Provide the [x, y] coordinate of the cell's center where the given text is located.  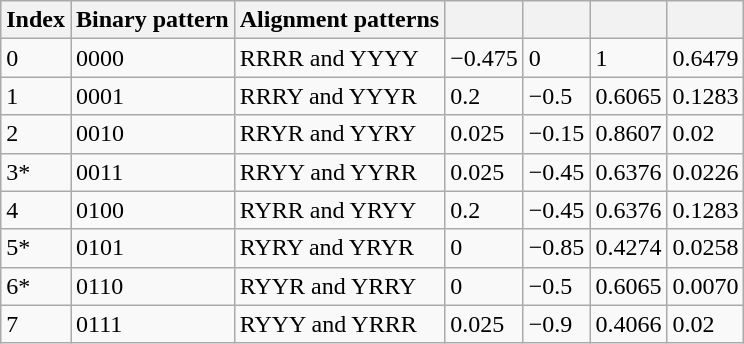
0110 [152, 286]
RYRY and YRYR [339, 248]
Index [36, 20]
5* [36, 248]
−0.85 [556, 248]
RYYY and YRRR [339, 324]
0.0070 [706, 286]
Binary pattern [152, 20]
0.4274 [628, 248]
0.0226 [706, 172]
0101 [152, 248]
RRYY and YYRR [339, 172]
−0.15 [556, 134]
3* [36, 172]
Alignment patterns [339, 20]
RRRR and YYYY [339, 58]
2 [36, 134]
0.0258 [706, 248]
4 [36, 210]
0100 [152, 210]
0001 [152, 96]
7 [36, 324]
RRYR and YYRY [339, 134]
0.8607 [628, 134]
RYYR and YRRY [339, 286]
0000 [152, 58]
−0.9 [556, 324]
0.6479 [706, 58]
0.4066 [628, 324]
6* [36, 286]
0010 [152, 134]
0111 [152, 324]
RRRY and YYYR [339, 96]
RYRR and YRYY [339, 210]
0011 [152, 172]
−0.475 [484, 58]
